For the text-containing cell, return its midpoint in [x, y] coordinate format. 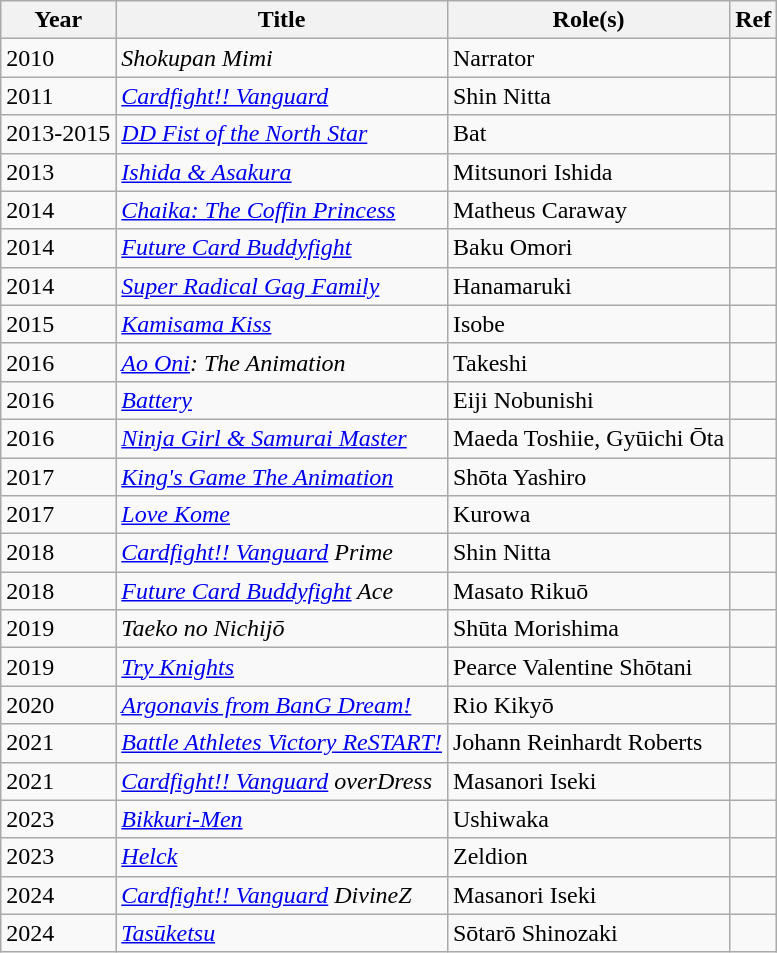
2013 [58, 172]
Kamisama Kiss [282, 324]
Masato Rikuō [588, 591]
Ref [754, 20]
Role(s) [588, 20]
2015 [58, 324]
Year [58, 20]
Bikkuri-Men [282, 819]
Eiji Nobunishi [588, 400]
Shōta Yashiro [588, 477]
Cardfight!! Vanguard overDress [282, 781]
Ao Oni: The Animation [282, 362]
Takeshi [588, 362]
King's Game The Animation [282, 477]
Ushiwaka [588, 819]
Rio Kikyō [588, 705]
Johann Reinhardt Roberts [588, 743]
Battle Athletes Victory ReSTART! [282, 743]
Taeko no Nichijō [282, 629]
Narrator [588, 58]
Bat [588, 134]
2011 [58, 96]
Future Card Buddyfight Ace [282, 591]
Pearce Valentine Shōtani [588, 667]
Hanamaruki [588, 286]
Matheus Caraway [588, 210]
2010 [58, 58]
Tasūketsu [282, 933]
Helck [282, 857]
Title [282, 20]
Chaika: The Coffin Princess [282, 210]
Ninja Girl & Samurai Master [282, 438]
DD Fist of the North Star [282, 134]
2020 [58, 705]
Maeda Toshiie, Gyūichi Ōta [588, 438]
Shūta Morishima [588, 629]
Shokupan Mimi [282, 58]
2013-2015 [58, 134]
Cardfight!! Vanguard [282, 96]
Argonavis from BanG Dream! [282, 705]
Baku Omori [588, 248]
Cardfight!! Vanguard DivineZ [282, 895]
Try Knights [282, 667]
Mitsunori Ishida [588, 172]
Cardfight!! Vanguard Prime [282, 553]
Love Kome [282, 515]
Future Card Buddyfight [282, 248]
Battery [282, 400]
Super Radical Gag Family [282, 286]
Sōtarō Shinozaki [588, 933]
Isobe [588, 324]
Kurowa [588, 515]
Ishida & Asakura [282, 172]
Zeldion [588, 857]
